Output the [x, y] coordinate of the center of the cell containing the given text.  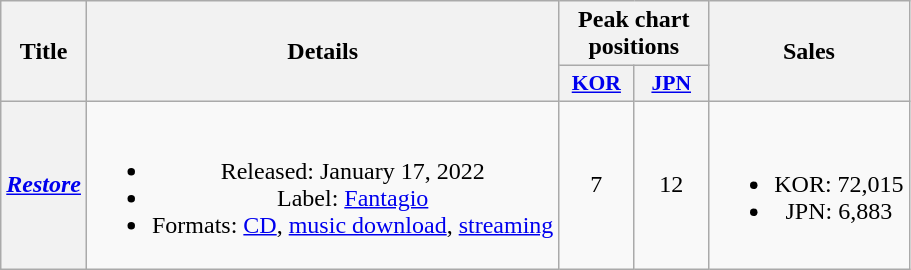
12 [672, 184]
Title [44, 52]
Restore [44, 184]
JPN [672, 84]
KOR: 72,015JPN: 6,883 [809, 184]
Released: January 17, 2022Label: FantagioFormats: CD, music download, streaming [322, 184]
Sales [809, 52]
Peak chart positions [634, 34]
Details [322, 52]
7 [596, 184]
KOR [596, 84]
